Provide the (X, Y) coordinate of the cell's center where the given text is located.  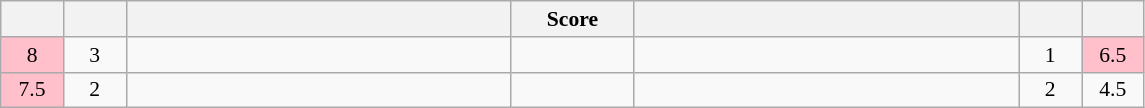
8 (32, 55)
1 (1050, 55)
6.5 (1114, 55)
7.5 (32, 90)
4.5 (1114, 90)
3 (94, 55)
Score (572, 19)
